Find where the given text appears and provide that cell's center as (X, Y) coordinate. 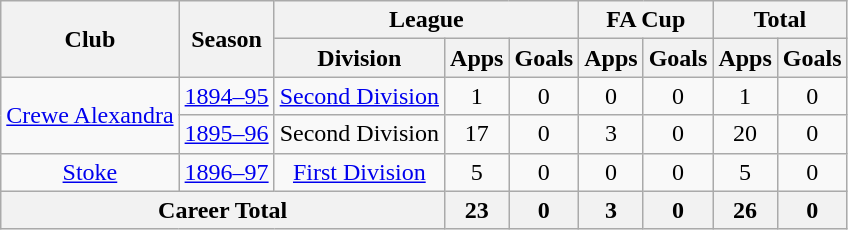
17 (477, 134)
Career Total (223, 210)
FA Cup (646, 20)
26 (745, 210)
1895–96 (226, 134)
First Division (359, 172)
League (426, 20)
Total (780, 20)
Division (359, 58)
Stoke (90, 172)
20 (745, 134)
1896–97 (226, 172)
Season (226, 39)
Club (90, 39)
1894–95 (226, 96)
23 (477, 210)
Crewe Alexandra (90, 115)
